Find where the given text appears and provide that cell's center as [X, Y] coordinate. 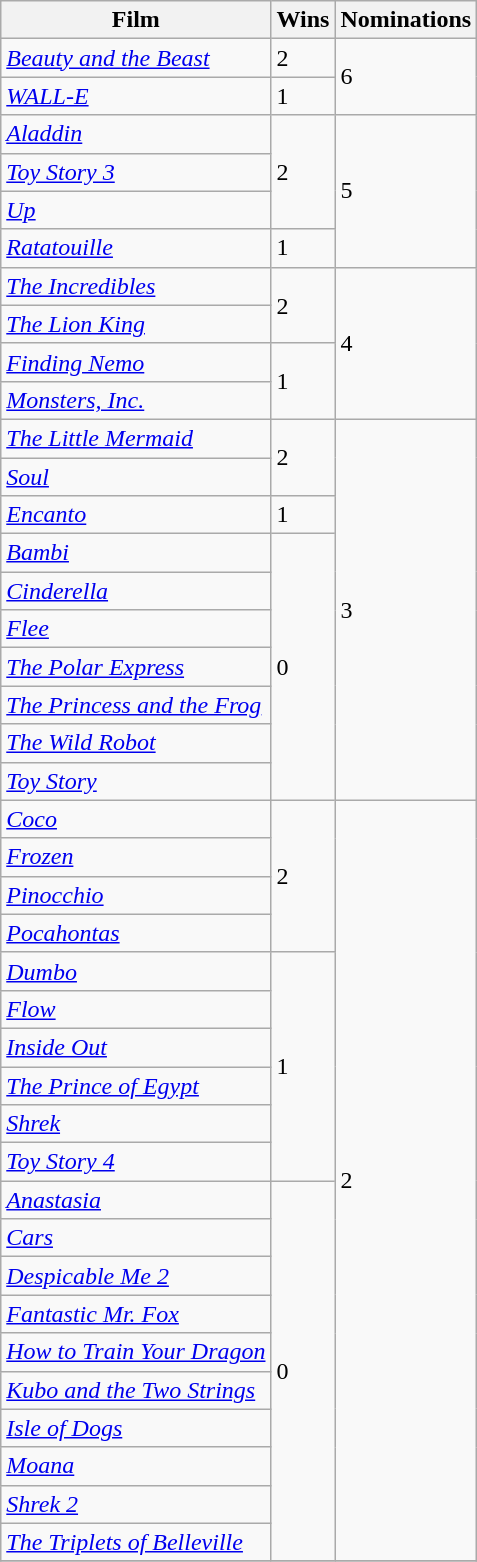
Despicable Me 2 [136, 1276]
Toy Story 3 [136, 172]
Bambi [136, 553]
Dumbo [136, 971]
Toy Story 4 [136, 1162]
6 [406, 77]
Shrek 2 [136, 1504]
The Princess and the Frog [136, 705]
The Little Mermaid [136, 438]
Cars [136, 1238]
Pinocchio [136, 895]
Anastasia [136, 1200]
The Prince of Egypt [136, 1085]
Monsters, Inc. [136, 400]
5 [406, 191]
3 [406, 610]
How to Train Your Dragon [136, 1352]
WALL-E [136, 96]
Ratatouille [136, 248]
The Lion King [136, 324]
Soul [136, 477]
Inside Out [136, 1047]
The Triplets of Belleville [136, 1542]
Pocahontas [136, 933]
Isle of Dogs [136, 1428]
Aladdin [136, 134]
Wins [303, 20]
Frozen [136, 857]
Film [136, 20]
Toy Story [136, 781]
Flow [136, 1009]
Encanto [136, 515]
The Polar Express [136, 667]
Flee [136, 629]
Kubo and the Two Strings [136, 1390]
Moana [136, 1466]
Fantastic Mr. Fox [136, 1314]
Coco [136, 819]
The Wild Robot [136, 743]
Shrek [136, 1124]
Nominations [406, 20]
Cinderella [136, 591]
4 [406, 343]
Beauty and the Beast [136, 58]
Up [136, 210]
The Incredibles [136, 286]
Finding Nemo [136, 362]
